Extract the (x, y) coordinate from the center of the cell holding the provided text.  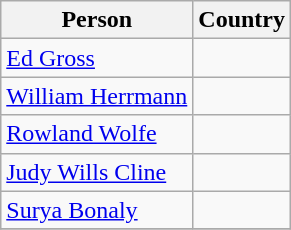
Surya Bonaly (97, 210)
Ed Gross (97, 58)
Person (97, 20)
Judy Wills Cline (97, 172)
Country (242, 20)
Rowland Wolfe (97, 134)
William Herrmann (97, 96)
